Provide the (X, Y) coordinate of the cell's center where the given text is located.  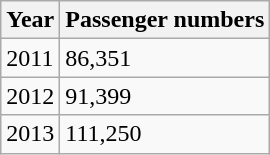
91,399 (165, 96)
2011 (30, 58)
86,351 (165, 58)
111,250 (165, 134)
Year (30, 20)
2012 (30, 96)
Passenger numbers (165, 20)
2013 (30, 134)
